Determine the [x, y] coordinate at the center of the cell enclosing the given text.  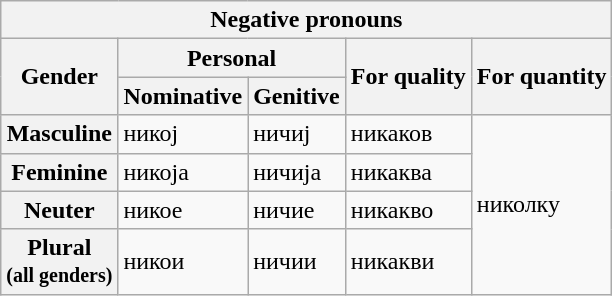
ничие [297, 210]
ничија [297, 172]
никакви [408, 262]
Gender [60, 77]
никаква [408, 172]
For quantity [542, 77]
Personal [232, 58]
Masculine [60, 134]
никакво [408, 210]
Nominative [183, 96]
ничии [297, 262]
Plural(all genders) [60, 262]
никоја [183, 172]
ничиј [297, 134]
Feminine [60, 172]
For quality [408, 77]
Neuter [60, 210]
никаков [408, 134]
Genitive [297, 96]
никое [183, 210]
никој [183, 134]
николку [542, 204]
Negative pronouns [306, 20]
никои [183, 262]
